Detect which cell encompasses the target text, then output its (x, y) center coordinate. 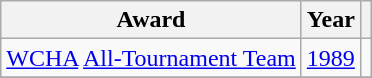
Year (330, 20)
1989 (330, 58)
Award (152, 20)
WCHA All-Tournament Team (152, 58)
